Scan for the cell matching the given text and deliver its [X, Y] coordinate at center. 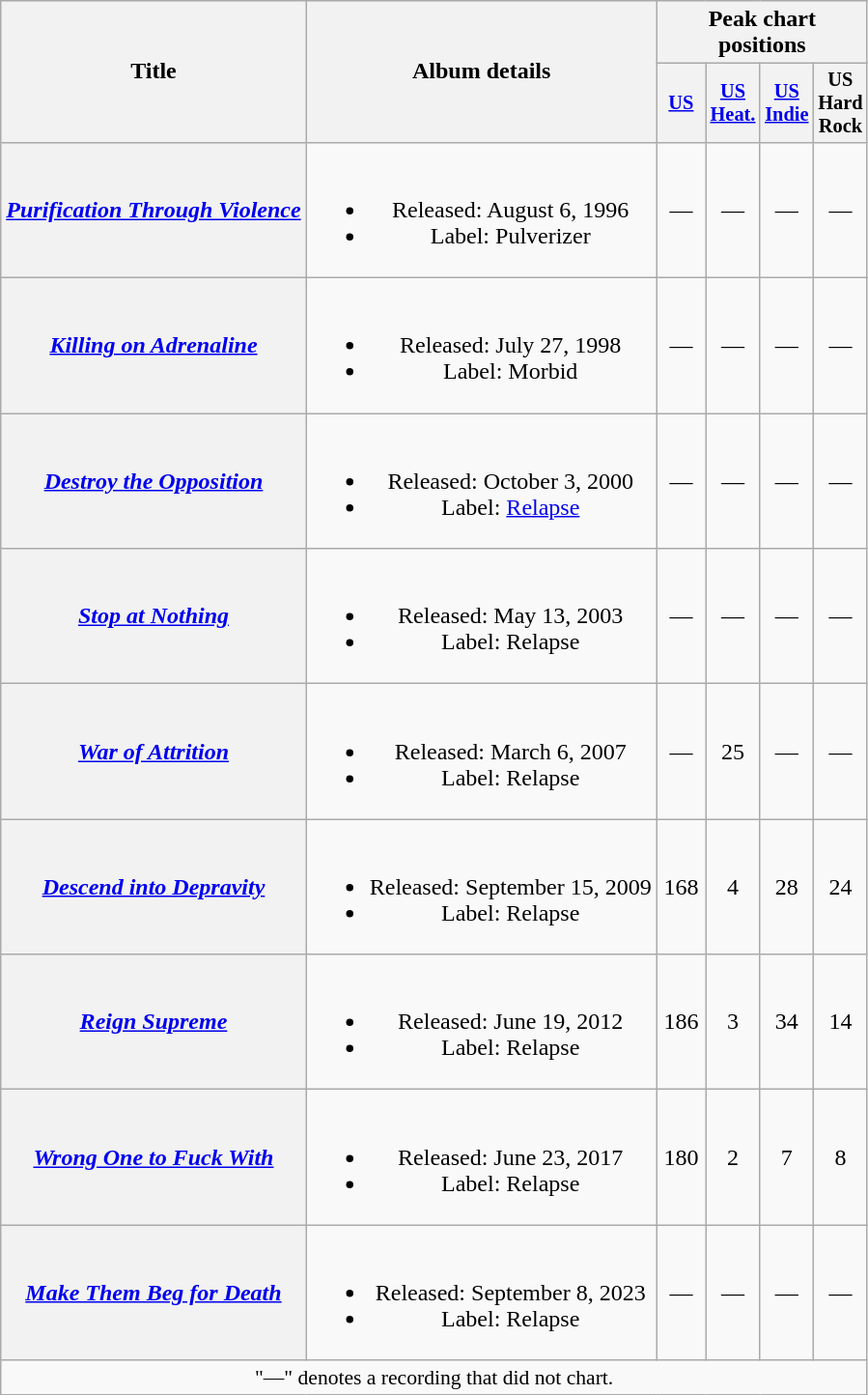
USHeat. [734, 103]
USHard Rock [840, 103]
25 [734, 752]
Descend into Depravity [154, 887]
Destroy the Opposition [154, 481]
3 [734, 1022]
Released: May 13, 2003Label: Relapse [481, 616]
28 [786, 887]
2 [734, 1157]
8 [840, 1157]
Album details [481, 71]
Released: July 27, 1998Label: Morbid [481, 346]
Released: August 6, 1996Label: Pulverizer [481, 210]
"—" denotes a recording that did not chart. [434, 1378]
Released: September 15, 2009Label: Relapse [481, 887]
Stop at Nothing [154, 616]
War of Attrition [154, 752]
Title [154, 71]
34 [786, 1022]
Peak chart positions [762, 33]
Released: June 19, 2012Label: Relapse [481, 1022]
24 [840, 887]
4 [734, 887]
180 [681, 1157]
14 [840, 1022]
186 [681, 1022]
Released: September 8, 2023Label: Relapse [481, 1293]
Released: June 23, 2017Label: Relapse [481, 1157]
Wrong One to Fuck With [154, 1157]
Purification Through Violence [154, 210]
Make Them Beg for Death [154, 1293]
168 [681, 887]
Released: October 3, 2000Label: Relapse [481, 481]
Reign Supreme [154, 1022]
Released: March 6, 2007Label: Relapse [481, 752]
USIndie [786, 103]
US [681, 103]
Killing on Adrenaline [154, 346]
7 [786, 1157]
